Find where the given text appears and provide that cell's center as [x, y] coordinate. 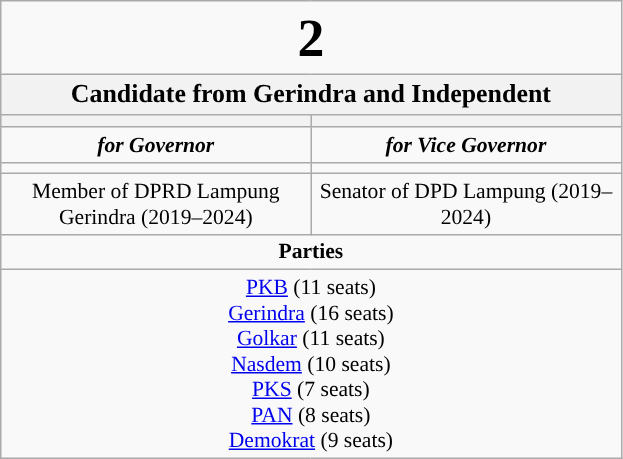
Candidate from Gerindra and Independent [311, 94]
for Vice Governor [466, 146]
2 [311, 38]
PKB (11 seats)Gerindra (16 seats)Golkar (11 seats)Nasdem (10 seats)PKS (7 seats)PAN (8 seats)Demokrat (9 seats) [311, 364]
Member of DPRD Lampung Gerindra (2019–2024) [156, 204]
for Governor [156, 146]
Senator of DPD Lampung (2019–2024) [466, 204]
Parties [311, 252]
